For the text-containing cell, return its midpoint in [x, y] coordinate format. 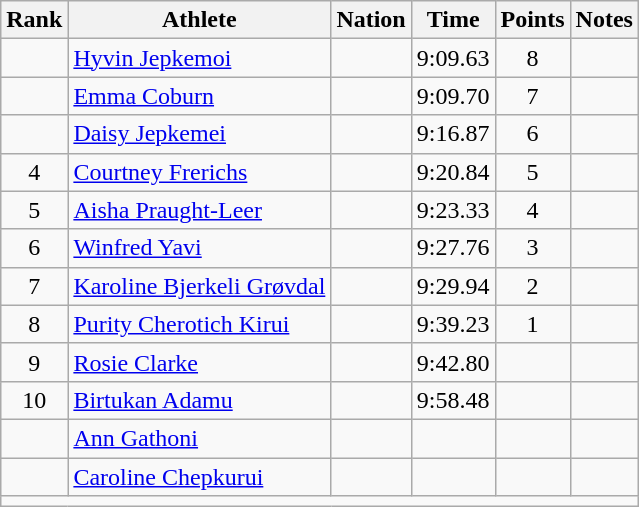
Karoline Bjerkeli Grøvdal [200, 286]
9:09.70 [453, 96]
Hyvin Jepkemoi [200, 58]
3 [532, 248]
Aisha Praught-Leer [200, 210]
2 [532, 286]
9:29.94 [453, 286]
Ann Gathoni [200, 438]
10 [34, 400]
9:27.76 [453, 248]
Rank [34, 20]
Emma Coburn [200, 96]
9 [34, 362]
1 [532, 324]
Courtney Frerichs [200, 172]
9:16.87 [453, 134]
Rosie Clarke [200, 362]
Daisy Jepkemei [200, 134]
Time [453, 20]
Notes [604, 20]
Winfred Yavi [200, 248]
Purity Cherotich Kirui [200, 324]
Points [532, 20]
9:42.80 [453, 362]
Athlete [200, 20]
9:58.48 [453, 400]
9:23.33 [453, 210]
9:09.63 [453, 58]
Nation [371, 20]
Birtukan Adamu [200, 400]
Caroline Chepkurui [200, 477]
9:20.84 [453, 172]
9:39.23 [453, 324]
